Search for the cell housing the specified text and yield its [X, Y] center coordinate. 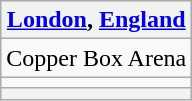
Copper Box Arena [96, 58]
London, England [96, 20]
